Locate the cell with the specified text and output its (X, Y) center coordinate. 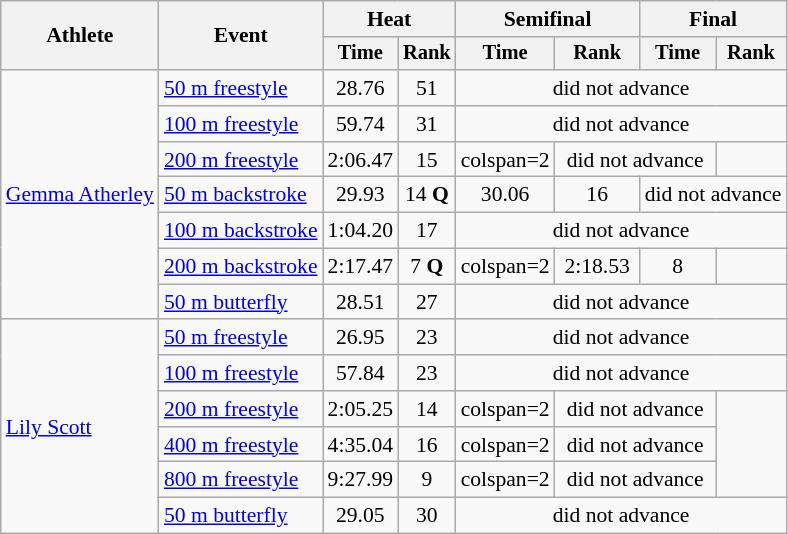
14 (427, 409)
2:06.47 (360, 160)
Lily Scott (80, 427)
9 (427, 480)
30 (427, 516)
2:17.47 (360, 267)
Athlete (80, 36)
800 m freestyle (241, 480)
31 (427, 124)
100 m backstroke (241, 231)
1:04.20 (360, 231)
51 (427, 88)
17 (427, 231)
7 Q (427, 267)
Event (241, 36)
26.95 (360, 338)
28.51 (360, 302)
27 (427, 302)
4:35.04 (360, 445)
2:18.53 (598, 267)
Gemma Atherley (80, 194)
Heat (390, 19)
Semifinal (548, 19)
15 (427, 160)
9:27.99 (360, 480)
59.74 (360, 124)
2:05.25 (360, 409)
30.06 (506, 195)
57.84 (360, 373)
400 m freestyle (241, 445)
200 m backstroke (241, 267)
8 (678, 267)
50 m backstroke (241, 195)
29.05 (360, 516)
29.93 (360, 195)
28.76 (360, 88)
Final (714, 19)
14 Q (427, 195)
